Capture the cell that displays the provided text and extract its [x, y] central coordinate. 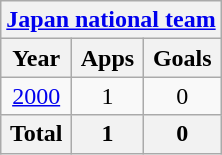
Total [36, 134]
Year [36, 58]
Apps [108, 58]
2000 [36, 96]
Japan national team [111, 20]
Goals [182, 58]
